Output the [X, Y] coordinate of the center of the cell containing the given text.  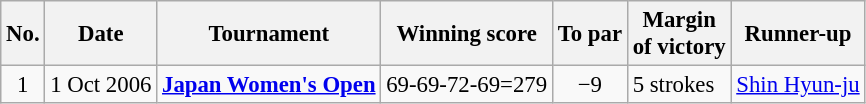
69-69-72-69=279 [467, 85]
Date [101, 34]
−9 [590, 85]
Runner-up [798, 34]
1 Oct 2006 [101, 85]
1 [23, 85]
5 strokes [679, 85]
Winning score [467, 34]
Japan Women's Open [269, 85]
Tournament [269, 34]
No. [23, 34]
Shin Hyun-ju [798, 85]
Marginof victory [679, 34]
To par [590, 34]
